Pinpoint the cell where the given text exists, returning its [X, Y] midpoint coordinate. 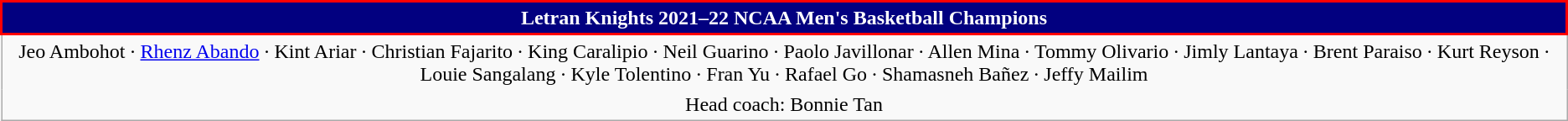
Letran Knights 2021–22 NCAA Men's Basketball Champions [784, 18]
Head coach: Bonnie Tan [784, 104]
